Provide the [X, Y] coordinate of the cell's center where the given text is located.  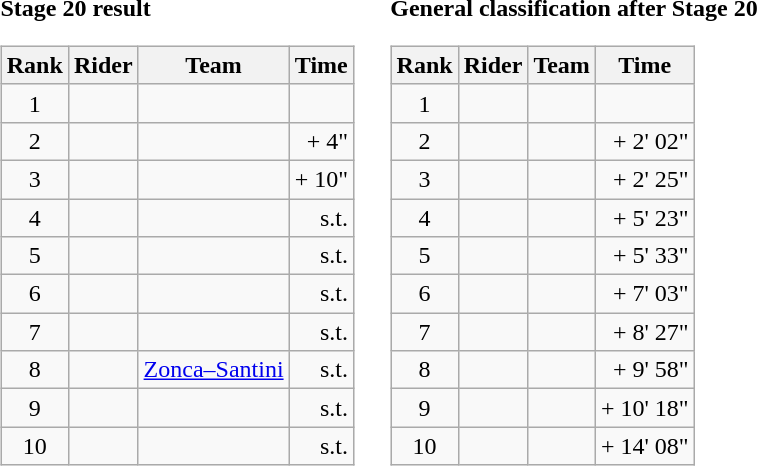
+ 5' 33" [644, 256]
+ 2' 25" [644, 179]
+ 10' 18" [644, 408]
+ 8' 27" [644, 332]
+ 4" [321, 141]
+ 9' 58" [644, 370]
+ 7' 03" [644, 294]
+ 10" [321, 179]
+ 14' 08" [644, 446]
Zonca–Santini [214, 370]
+ 5' 23" [644, 217]
+ 2' 02" [644, 141]
